For the text-containing cell, return its midpoint in (X, Y) coordinate format. 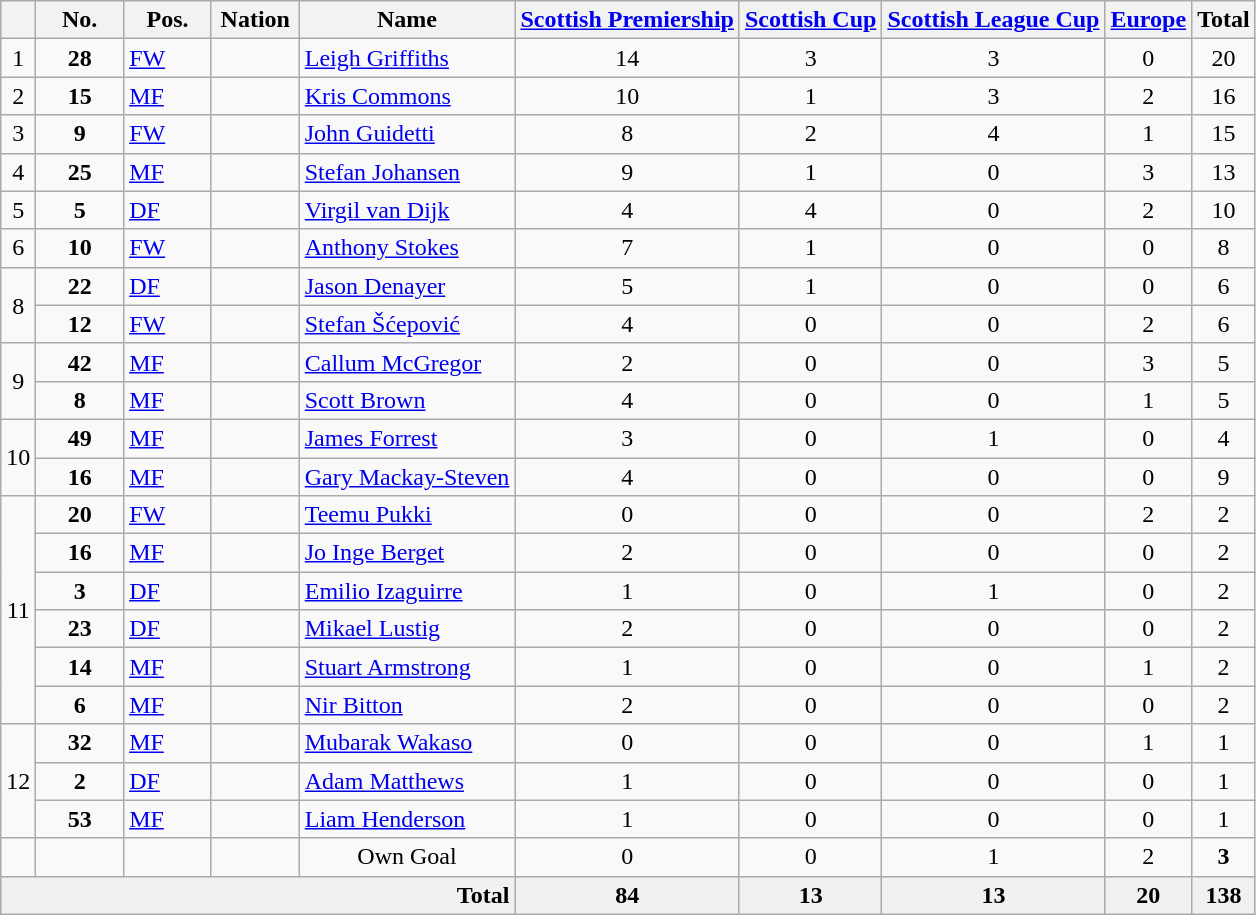
Teemu Pukki (407, 515)
Scottish Cup (810, 20)
Scottish Premiership (628, 20)
Emilio Izaguirre (407, 591)
7 (628, 248)
Pos. (168, 20)
Own Goal (407, 857)
84 (628, 895)
53 (80, 819)
22 (80, 286)
49 (80, 438)
Jo Inge Berget (407, 553)
Mikael Lustig (407, 629)
Gary Mackay-Steven (407, 477)
No. (80, 20)
Stuart Armstrong (407, 667)
Virgil van Dijk (407, 210)
32 (80, 743)
Liam Henderson (407, 819)
Scottish League Cup (994, 20)
Kris Commons (407, 96)
Mubarak Wakaso (407, 743)
11 (18, 610)
138 (1224, 895)
Stefan Johansen (407, 172)
Anthony Stokes (407, 248)
Callum McGregor (407, 362)
Leigh Griffiths (407, 58)
Name (407, 20)
Europe (1148, 20)
Adam Matthews (407, 781)
25 (80, 172)
Nir Bitton (407, 705)
23 (80, 629)
John Guidetti (407, 134)
Stefan Šćepović (407, 324)
42 (80, 362)
Jason Denayer (407, 286)
Nation (255, 20)
James Forrest (407, 438)
28 (80, 58)
Scott Brown (407, 400)
